Identify which cell holds the provided text, then report its (X, Y) central coordinate. 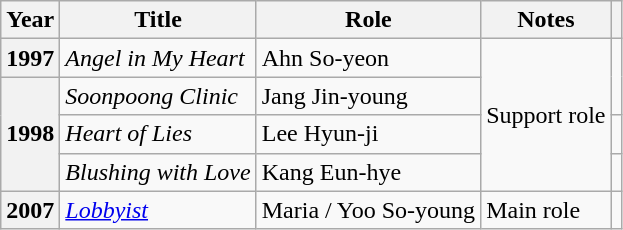
Role (368, 20)
Angel in My Heart (158, 58)
Lee Hyun-ji (368, 134)
Kang Eun-hye (368, 172)
Year (30, 20)
1998 (30, 134)
Maria / Yoo So-young (368, 210)
1997 (30, 58)
Jang Jin-young (368, 96)
Heart of Lies (158, 134)
2007 (30, 210)
Ahn So-yeon (368, 58)
Main role (546, 210)
Soonpoong Clinic (158, 96)
Blushing with Love (158, 172)
Notes (546, 20)
Lobbyist (158, 210)
Title (158, 20)
Support role (546, 115)
